Determine the [x, y] coordinate at the center of the cell enclosing the given text.  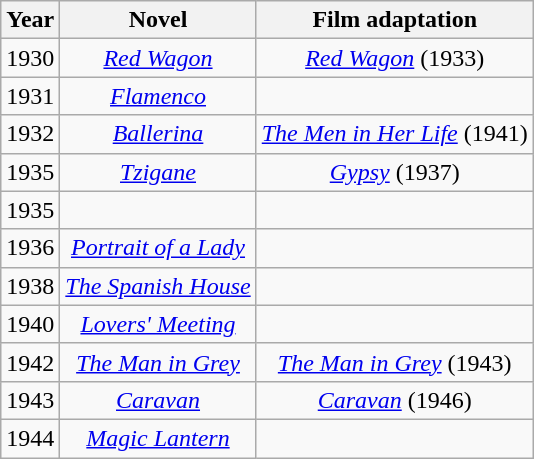
Red Wagon [158, 58]
The Spanish House [158, 286]
Lovers' Meeting [158, 324]
1940 [30, 324]
Gypsy (1937) [394, 172]
1944 [30, 438]
Portrait of a Lady [158, 248]
Flamenco [158, 96]
Novel [158, 20]
1936 [30, 248]
1942 [30, 362]
1943 [30, 400]
The Man in Grey [158, 362]
The Man in Grey (1943) [394, 362]
The Men in Her Life (1941) [394, 134]
1931 [30, 96]
1938 [30, 286]
Ballerina [158, 134]
Film adaptation [394, 20]
1932 [30, 134]
Red Wagon (1933) [394, 58]
Caravan [158, 400]
Caravan (1946) [394, 400]
1930 [30, 58]
Year [30, 20]
Tzigane [158, 172]
Magic Lantern [158, 438]
